Capture the cell that displays the provided text and extract its (X, Y) central coordinate. 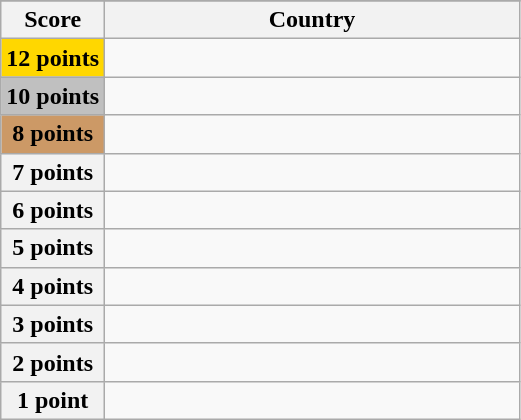
10 points (53, 96)
Score (53, 20)
6 points (53, 210)
12 points (53, 58)
1 point (53, 400)
7 points (53, 172)
5 points (53, 248)
4 points (53, 286)
Country (312, 20)
8 points (53, 134)
3 points (53, 324)
2 points (53, 362)
